Scan for the cell matching the given text and deliver its [X, Y] coordinate at center. 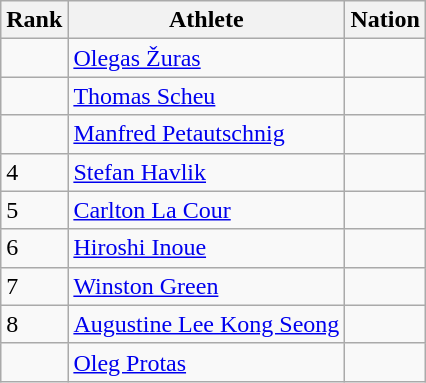
Stefan Havlik [206, 172]
Manfred Petautschnig [206, 134]
7 [34, 286]
Rank [34, 20]
8 [34, 324]
6 [34, 248]
Oleg Protas [206, 362]
Hiroshi Inoue [206, 248]
4 [34, 172]
Winston Green [206, 286]
Augustine Lee Kong Seong [206, 324]
Athlete [206, 20]
5 [34, 210]
Carlton La Cour [206, 210]
Nation [385, 20]
Olegas Žuras [206, 58]
Thomas Scheu [206, 96]
